Pinpoint the cell where the given text exists, returning its [X, Y] midpoint coordinate. 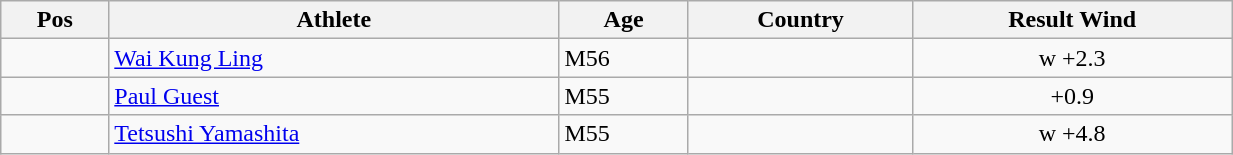
Tetsushi Yamashita [334, 134]
w +2.3 [1072, 58]
Wai Kung Ling [334, 58]
Country [800, 20]
+0.9 [1072, 96]
Age [624, 20]
Athlete [334, 20]
M56 [624, 58]
Pos [55, 20]
w +4.8 [1072, 134]
Result Wind [1072, 20]
Paul Guest [334, 96]
